Locate the cell with the specified text and output its (x, y) center coordinate. 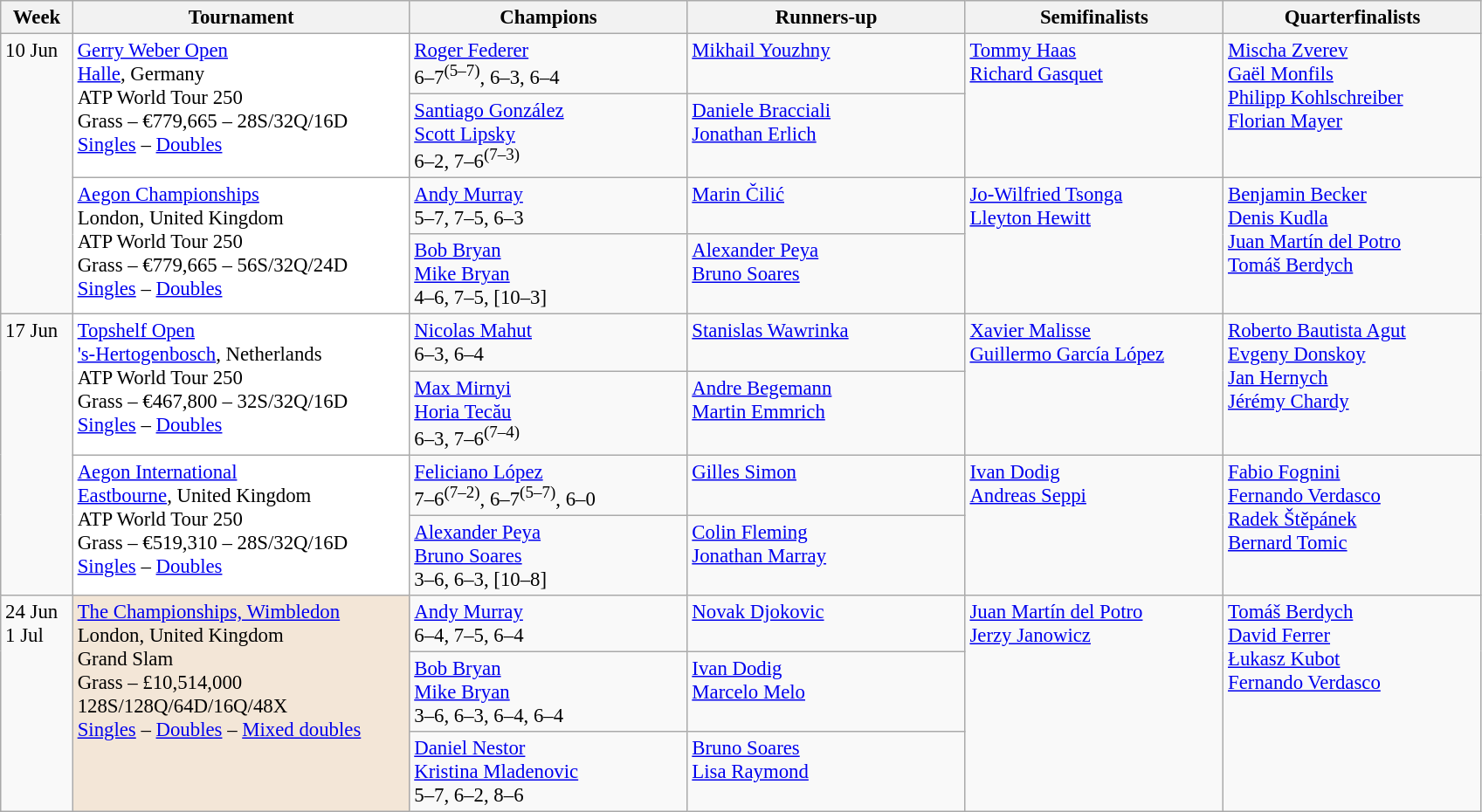
Tournament (241, 17)
Bob Bryan Mike Bryan 3–6, 6–3, 6–4, 6–4 (548, 692)
Bob Bryan Mike Bryan4–6, 7–5, [10–3] (548, 274)
Tommy Haas Richard Gasquet (1094, 107)
Week (37, 17)
Benjamin Becker Denis Kudla Juan Martín del Potro Tomáš Berdych (1353, 246)
Tomáš Berdych David Ferrer Łukasz Kubot Fernando Verdasco (1353, 704)
Alexander Peya Bruno Soares3–6, 6–3, [10–8] (548, 555)
Max Mirnyi Horia Tecău 6–3, 7–6(7–4) (548, 413)
Colin Fleming Jonathan Marray (826, 555)
Mischa Zverev Gaël Monfils Philipp Kohlschreiber Florian Mayer (1353, 107)
Runners-up (826, 17)
Daniele Bracciali Jonathan Erlich (826, 136)
Marin Čilić (826, 206)
Aegon International Eastbourne, United KingdomATP World Tour 250Grass – €519,310 – 28S/32Q/16DSingles – Doubles (241, 526)
Daniel Nestor Kristina Mladenovic 5–7, 6–2, 8–6 (548, 772)
Novak Djokovic (826, 623)
Fabio Fognini Fernando Verdasco Radek Štěpánek Bernard Tomic (1353, 526)
Gilles Simon (826, 485)
24 Jun1 Jul (37, 704)
Nicolas Mahut6–3, 6–4 (548, 342)
Champions (548, 17)
Mikhail Youzhny (826, 65)
Juan Martín del Potro Jerzy Janowicz (1094, 704)
10 Jun (37, 175)
Alexander Peya Bruno Soares (826, 274)
Aegon Championships London, United KingdomATP World Tour 250Grass – €779,665 – 56S/32Q/24DSingles – Doubles (241, 246)
Santiago González Scott Lipsky6–2, 7–6(7–3) (548, 136)
Bruno Soares Lisa Raymond (826, 772)
Andy Murray5–7, 7–5, 6–3 (548, 206)
Gerry Weber Open Halle, GermanyATP World Tour 250Grass – €779,665 – 28S/32Q/16DSingles – Doubles (241, 107)
The Championships, Wimbledon London, United KingdomGrand SlamGrass – £10,514,000128S/128Q/64D/16Q/48XSingles – Doubles – Mixed doubles (241, 704)
17 Jun (37, 455)
Topshelf Open 's-Hertogenbosch, NetherlandsATP World Tour 250Grass – €467,800 – 32S/32Q/16DSingles – Doubles (241, 384)
Xavier Malisse Guillermo García López (1094, 384)
Roger Federer6–7(5–7), 6–3, 6–4 (548, 65)
Ivan Dodig Marcelo Melo (826, 692)
Andre Begemann Martin Emmrich (826, 413)
Semifinalists (1094, 17)
Ivan Dodig Andreas Seppi (1094, 526)
Feliciano López 7–6(7–2), 6–7(5–7), 6–0 (548, 485)
Andy Murray6–4, 7–5, 6–4 (548, 623)
Quarterfinalists (1353, 17)
Jo-Wilfried Tsonga Lleyton Hewitt (1094, 246)
Stanislas Wawrinka (826, 342)
Roberto Bautista Agut Evgeny Donskoy Jan Hernych Jérémy Chardy (1353, 384)
